Find where the given text appears and provide that cell's center as [x, y] coordinate. 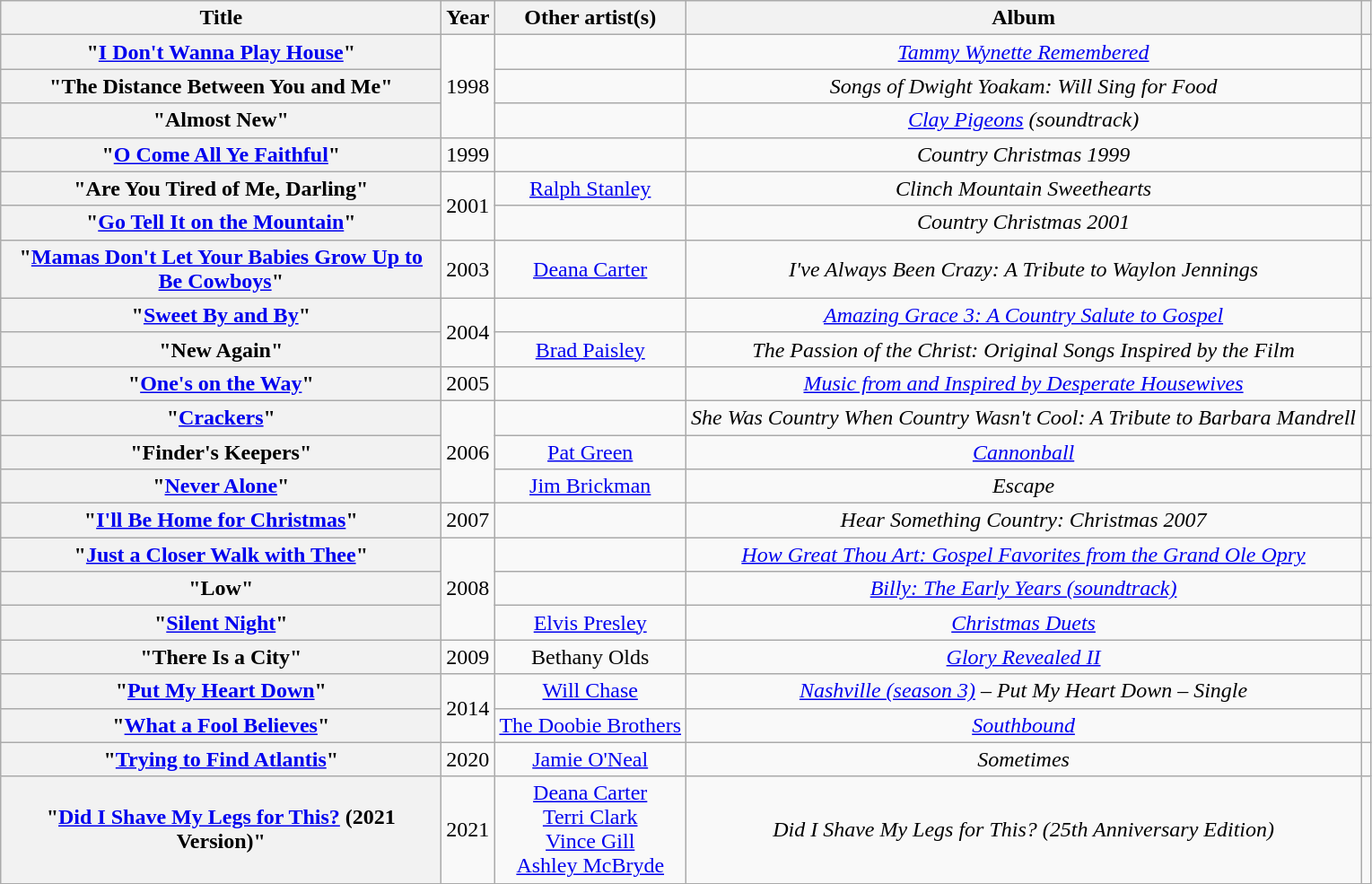
Deana Carter [590, 269]
She Was Country When Country Wasn't Cool: A Tribute to Barbara Mandrell [1024, 417]
"Never Alone" [221, 486]
Ralph Stanley [590, 188]
2014 [468, 708]
Southbound [1024, 725]
2001 [468, 206]
"O Come All Ye Faithful" [221, 154]
2003 [468, 269]
"There Is a City" [221, 657]
"Trying to Find Atlantis" [221, 759]
Album [1024, 18]
Other artist(s) [590, 18]
2009 [468, 657]
"Almost New" [221, 120]
"Sweet By and By" [221, 315]
2008 [468, 589]
2005 [468, 383]
"Low" [221, 589]
Tammy Wynette Remembered [1024, 52]
Did I Shave My Legs for This? (25th Anniversary Edition) [1024, 829]
Billy: The Early Years (soundtrack) [1024, 589]
"Finder's Keepers" [221, 451]
2006 [468, 451]
The Doobie Brothers [590, 725]
Clinch Mountain Sweethearts [1024, 188]
Bethany Olds [590, 657]
Sometimes [1024, 759]
Clay Pigeons (soundtrack) [1024, 120]
"Crackers" [221, 417]
Nashville (season 3) – Put My Heart Down – Single [1024, 691]
Songs of Dwight Yoakam: Will Sing for Food [1024, 86]
Country Christmas 1999 [1024, 154]
Deana CarterTerri ClarkVince GillAshley McBryde [590, 829]
Will Chase [590, 691]
2020 [468, 759]
"Just a Closer Walk with Thee" [221, 555]
2007 [468, 521]
"The Distance Between You and Me" [221, 86]
Jamie O'Neal [590, 759]
Christmas Duets [1024, 623]
"I Don't Wanna Play House" [221, 52]
Music from and Inspired by Desperate Housewives [1024, 383]
Elvis Presley [590, 623]
I've Always Been Crazy: A Tribute to Waylon Jennings [1024, 269]
1999 [468, 154]
Glory Revealed II [1024, 657]
Hear Something Country: Christmas 2007 [1024, 521]
"Did I Shave My Legs for This? (2021 Version)" [221, 829]
1998 [468, 86]
"I'll Be Home for Christmas" [221, 521]
Jim Brickman [590, 486]
Pat Green [590, 451]
"Go Tell It on the Mountain" [221, 223]
Country Christmas 2001 [1024, 223]
The Passion of the Christ: Original Songs Inspired by the Film [1024, 349]
"Are You Tired of Me, Darling" [221, 188]
"Put My Heart Down" [221, 691]
2004 [468, 332]
Brad Paisley [590, 349]
Escape [1024, 486]
"One's on the Way" [221, 383]
"What a Fool Believes" [221, 725]
How Great Thou Art: Gospel Favorites from the Grand Ole Opry [1024, 555]
"New Again" [221, 349]
Title [221, 18]
2021 [468, 829]
Year [468, 18]
"Silent Night" [221, 623]
"Mamas Don't Let Your Babies Grow Up toBe Cowboys" [221, 269]
Cannonball [1024, 451]
Amazing Grace 3: A Country Salute to Gospel [1024, 315]
